Scan for the cell matching the given text and deliver its [x, y] coordinate at center. 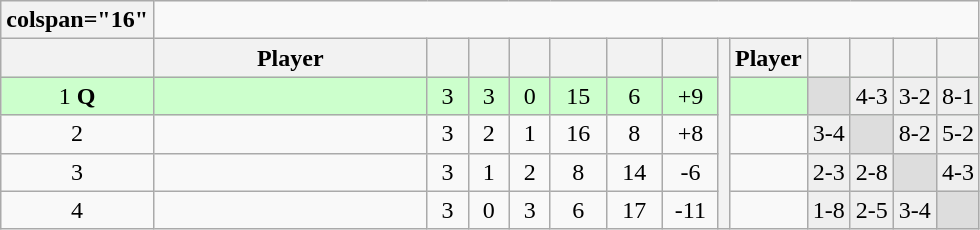
-6 [690, 172]
14 [634, 172]
4 [78, 210]
8-1 [958, 96]
15 [578, 96]
2-5 [872, 210]
16 [578, 134]
17 [634, 210]
+8 [690, 134]
+9 [690, 96]
1 Q [78, 96]
5-2 [958, 134]
colspan="16" [78, 20]
3-2 [914, 96]
-11 [690, 210]
1-8 [828, 210]
2-8 [872, 172]
2-3 [828, 172]
8-2 [914, 134]
